Return [x, y] of the center of cell containing provided text 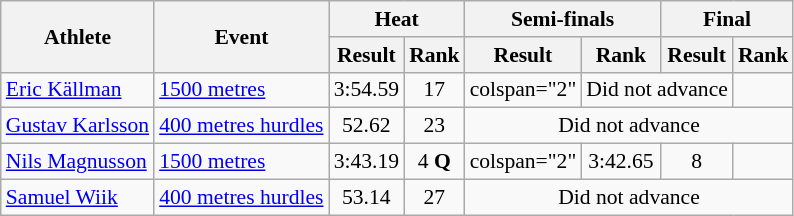
17 [434, 90]
8 [697, 162]
4 Q [434, 162]
Semi-finals [563, 19]
Gustav Karlsson [78, 126]
3:54.59 [366, 90]
3:43.19 [366, 162]
Nils Magnusson [78, 162]
52.62 [366, 126]
3:42.65 [620, 162]
Event [241, 36]
Heat [397, 19]
27 [434, 197]
Athlete [78, 36]
Final [728, 19]
23 [434, 126]
53.14 [366, 197]
Samuel Wiik [78, 197]
Eric Källman [78, 90]
